Return [x, y] of the center of cell containing provided text 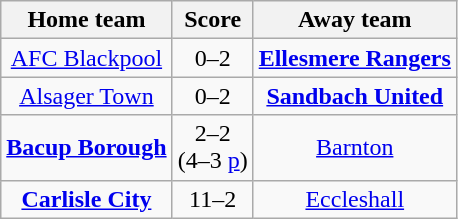
11–2 [212, 199]
Alsager Town [86, 96]
Score [212, 20]
Carlisle City [86, 199]
Home team [86, 20]
Bacup Borough [86, 148]
Eccleshall [354, 199]
Sandbach United [354, 96]
Away team [354, 20]
2–2(4–3 p) [212, 148]
Ellesmere Rangers [354, 58]
AFC Blackpool [86, 58]
Barnton [354, 148]
